Pinpoint the cell where the given text exists, returning its (x, y) midpoint coordinate. 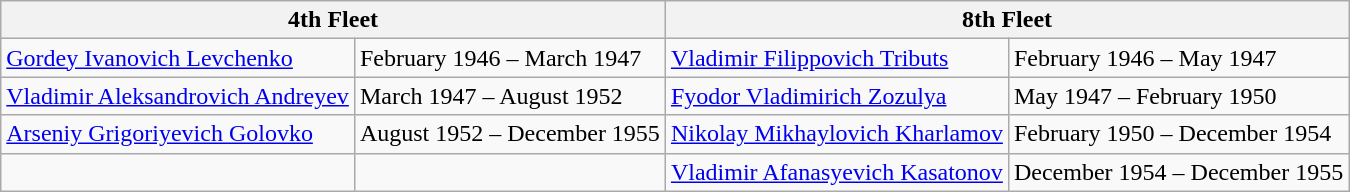
Vladimir Filippovich Tributs (836, 58)
Fyodor Vladimirich Zozulya (836, 96)
Nikolay Mikhaylovich Kharlamov (836, 134)
August 1952 – December 1955 (510, 134)
February 1946 – May 1947 (1178, 58)
May 1947 – February 1950 (1178, 96)
February 1950 – December 1954 (1178, 134)
Vladimir Aleksandrovich Andreyev (178, 96)
February 1946 – March 1947 (510, 58)
8th Fleet (1006, 20)
Vladimir Afanasyevich Kasatonov (836, 172)
4th Fleet (334, 20)
Gordey Ivanovich Levchenko (178, 58)
December 1954 – December 1955 (1178, 172)
Arseniy Grigoriyevich Golovko (178, 134)
March 1947 – August 1952 (510, 96)
